Provide the [X, Y] coordinate of the cell's center where the given text is located.  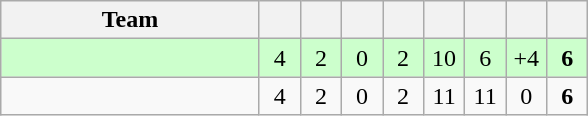
Team [130, 20]
+4 [526, 58]
10 [444, 58]
